Output the (x, y) coordinate of the center of the cell containing the given text.  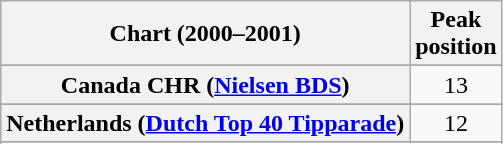
13 (456, 85)
Chart (2000–2001) (206, 34)
Canada CHR (Nielsen BDS) (206, 85)
12 (456, 123)
Peakposition (456, 34)
Netherlands (Dutch Top 40 Tipparade) (206, 123)
